Determine the (x, y) coordinate at the center of the cell enclosing the given text.  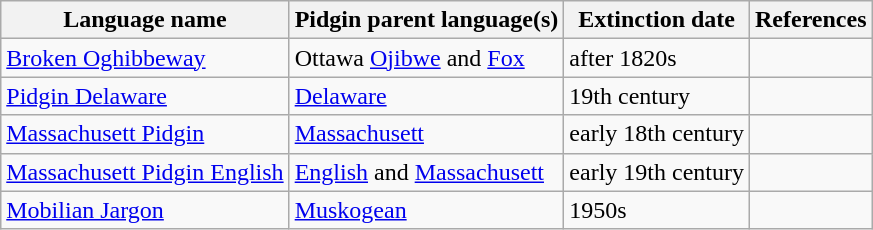
Extinction date (657, 20)
Mobilian Jargon (145, 210)
19th century (657, 96)
Language name (145, 20)
early 18th century (657, 134)
Muskogean (426, 210)
early 19th century (657, 172)
1950s (657, 210)
Pidgin parent language(s) (426, 20)
after 1820s (657, 58)
Massachusett (426, 134)
Broken Oghibbeway (145, 58)
Pidgin Delaware (145, 96)
References (810, 20)
English and Massachusett (426, 172)
Ottawa Ojibwe and Fox (426, 58)
Massachusett Pidgin English (145, 172)
Delaware (426, 96)
Massachusett Pidgin (145, 134)
